Provide the (X, Y) coordinate of the cell's center where the given text is located.  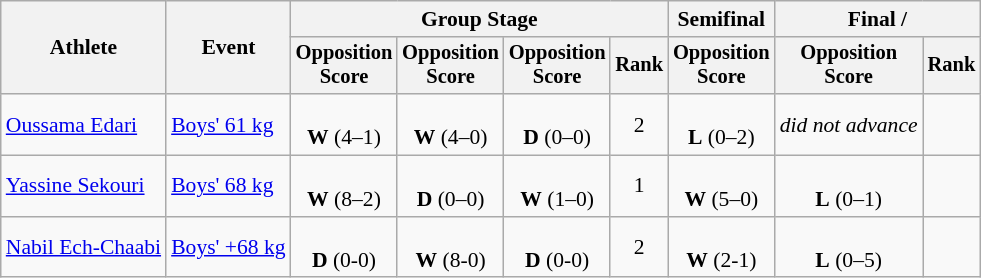
Oussama Edari (84, 124)
W (4–0) (450, 124)
L (0–5) (849, 248)
W (2-1) (722, 248)
Boys' 68 kg (228, 186)
Nabil Ech-Chaabi (84, 248)
L (0–2) (722, 124)
W (8-0) (450, 248)
W (1–0) (558, 186)
W (5–0) (722, 186)
Yassine Sekouri (84, 186)
Group Stage (480, 19)
Event (228, 48)
Athlete (84, 48)
L (0–1) (849, 186)
Semifinal (722, 19)
Final / (878, 19)
W (4–1) (344, 124)
did not advance (849, 124)
Boys' 61 kg (228, 124)
1 (639, 186)
W (8–2) (344, 186)
Boys' +68 kg (228, 248)
